Return the (x, y) coordinate for the center point of the cell that contains the specified text.  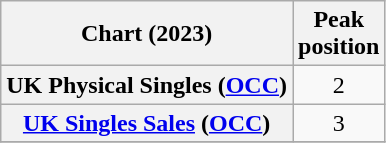
2 (338, 85)
Chart (2023) (147, 34)
UK Singles Sales (OCC) (147, 123)
UK Physical Singles (OCC) (147, 85)
Peakposition (338, 34)
3 (338, 123)
